Locate the cell with the specified text and output its [x, y] center coordinate. 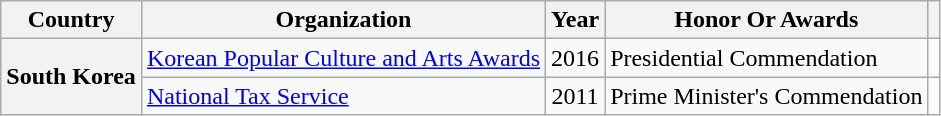
Country [72, 20]
2016 [576, 58]
Honor Or Awards [766, 20]
Year [576, 20]
Prime Minister's Commendation [766, 96]
2011 [576, 96]
Organization [343, 20]
Presidential Commendation [766, 58]
National Tax Service [343, 96]
Korean Popular Culture and Arts Awards [343, 58]
South Korea [72, 77]
